Locate the cell with the specified text and output its [x, y] center coordinate. 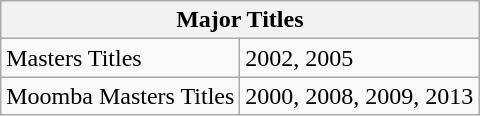
Moomba Masters Titles [120, 96]
Major Titles [240, 20]
2000, 2008, 2009, 2013 [360, 96]
Masters Titles [120, 58]
2002, 2005 [360, 58]
